Capture the cell that displays the provided text and extract its [x, y] central coordinate. 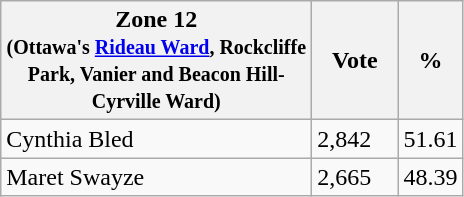
Vote [355, 60]
Zone 12 (Ottawa's Rideau Ward, Rockcliffe Park, Vanier and Beacon Hill-Cyrville Ward) [156, 60]
2,842 [355, 139]
48.39 [430, 177]
% [430, 60]
Cynthia Bled [156, 139]
2,665 [355, 177]
Maret Swayze [156, 177]
51.61 [430, 139]
